Locate the cell with the specified text and output its [X, Y] center coordinate. 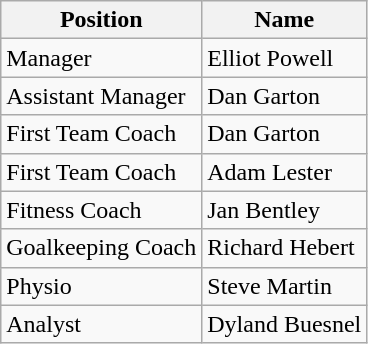
Dyland Buesnel [284, 324]
Adam Lester [284, 172]
Position [102, 20]
Physio [102, 286]
Steve Martin [284, 286]
Analyst [102, 324]
Richard Hebert [284, 248]
Fitness Coach [102, 210]
Elliot Powell [284, 58]
Name [284, 20]
Jan Bentley [284, 210]
Goalkeeping Coach [102, 248]
Manager [102, 58]
Assistant Manager [102, 96]
